Search for the cell housing the specified text and yield its (x, y) center coordinate. 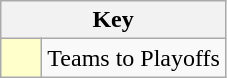
Teams to Playoffs (134, 58)
Key (114, 20)
